Capture the cell that displays the provided text and extract its (X, Y) central coordinate. 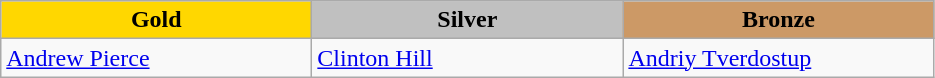
Clinton Hill (468, 58)
Silver (468, 20)
Bronze (778, 20)
Andriy Tverdostup (778, 58)
Gold (156, 20)
Andrew Pierce (156, 58)
